Capture the cell that displays the provided text and extract its [X, Y] central coordinate. 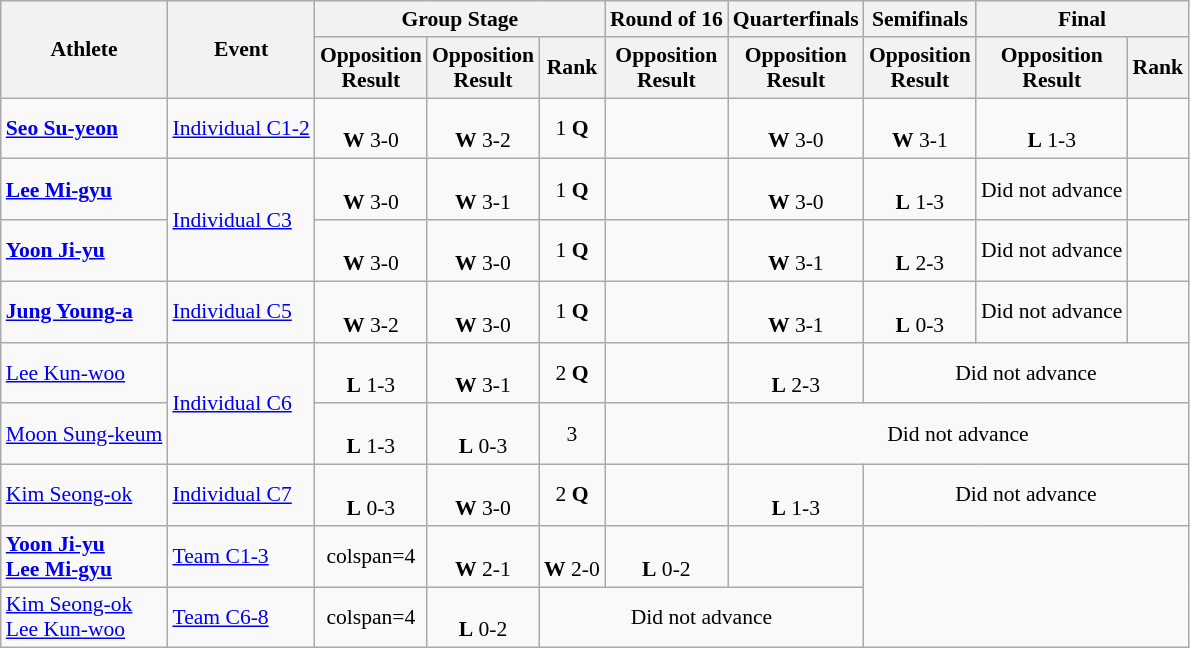
Yoon Ji-yuLee Mi-gyu [84, 556]
Individual C7 [240, 496]
Yoon Ji-yu [84, 250]
Individual C6 [240, 403]
Kim Seong-ok [84, 496]
Team C1-3 [240, 556]
Jung Young-a [84, 312]
Team C6-8 [240, 618]
Final [1082, 19]
3 [572, 434]
Individual C3 [240, 220]
Athlete [84, 50]
Kim Seong-okLee Kun-woo [84, 618]
Seo Su-yeon [84, 128]
W 2-1 [483, 556]
Lee Mi-gyu [84, 190]
W 2-0 [572, 556]
Quarterfinals [796, 19]
Moon Sung-keum [84, 434]
Lee Kun-woo [84, 372]
Event [240, 50]
Individual C5 [240, 312]
Semifinals [920, 19]
Individual C1-2 [240, 128]
Group Stage [460, 19]
Round of 16 [666, 19]
